Provide the (x, y) coordinate of the cell's center where the given text is located.  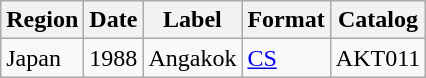
Angakok (192, 58)
CS (286, 58)
Format (286, 20)
1988 (114, 58)
Japan (42, 58)
Label (192, 20)
Region (42, 20)
AKT011 (378, 58)
Catalog (378, 20)
Date (114, 20)
